Scan for the cell matching the given text and deliver its [x, y] coordinate at center. 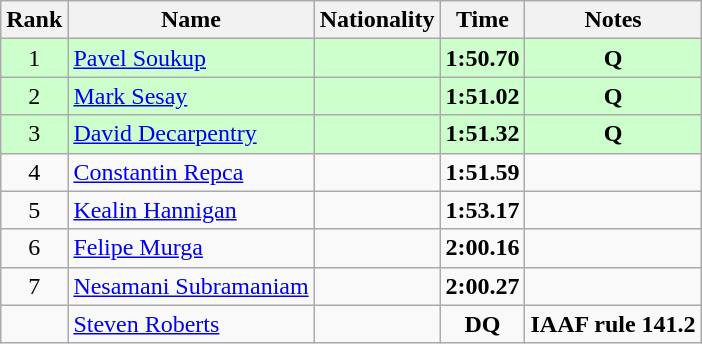
3 [34, 134]
1 [34, 58]
Kealin Hannigan [191, 210]
DQ [482, 324]
Time [482, 20]
1:53.17 [482, 210]
Mark Sesay [191, 96]
Nationality [377, 20]
Rank [34, 20]
7 [34, 286]
2:00.16 [482, 248]
David Decarpentry [191, 134]
6 [34, 248]
Notes [613, 20]
Felipe Murga [191, 248]
2:00.27 [482, 286]
Constantin Repca [191, 172]
1:51.02 [482, 96]
5 [34, 210]
4 [34, 172]
Pavel Soukup [191, 58]
1:51.32 [482, 134]
1:50.70 [482, 58]
IAAF rule 141.2 [613, 324]
1:51.59 [482, 172]
Steven Roberts [191, 324]
Name [191, 20]
2 [34, 96]
Nesamani Subramaniam [191, 286]
